For the text-containing cell, return its midpoint in [X, Y] coordinate format. 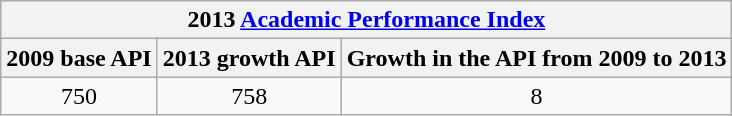
758 [249, 96]
750 [79, 96]
2013 growth API [249, 58]
Growth in the API from 2009 to 2013 [536, 58]
2013 Academic Performance Index [366, 20]
2009 base API [79, 58]
8 [536, 96]
